Detect which cell encompasses the target text, then output its (x, y) center coordinate. 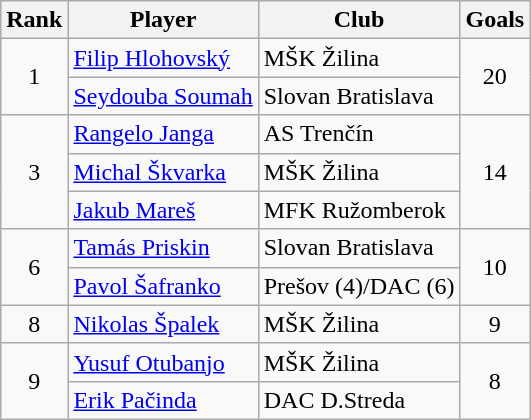
MFK Ružomberok (359, 210)
1 (34, 77)
14 (495, 172)
Michal Škvarka (163, 172)
Erik Pačinda (163, 400)
Jakub Mareš (163, 210)
AS Trenčín (359, 134)
DAC D.Streda (359, 400)
Prešov (4)/DAC (6) (359, 286)
6 (34, 267)
Club (359, 20)
Tamás Priskin (163, 248)
Player (163, 20)
Goals (495, 20)
Nikolas Špalek (163, 324)
Rangelo Janga (163, 134)
Filip Hlohovský (163, 58)
10 (495, 267)
Rank (34, 20)
Yusuf Otubanjo (163, 362)
Seydouba Soumah (163, 96)
Pavol Šafranko (163, 286)
20 (495, 77)
3 (34, 172)
